Extract the (X, Y) coordinate from the center of the cell holding the provided text.  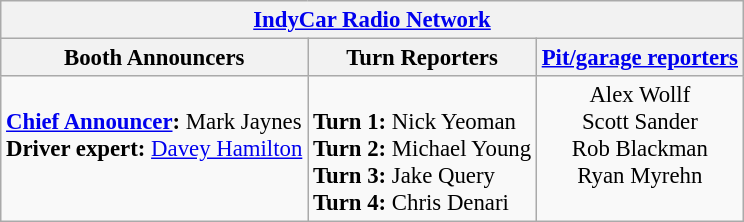
Alex WollfScott SanderRob BlackmanRyan Myrehn (640, 149)
Booth Announcers (154, 58)
Pit/garage reporters (640, 58)
Turn Reporters (422, 58)
Chief Announcer: Mark Jaynes Driver expert: Davey Hamilton (154, 149)
Turn 1: Nick Yeoman Turn 2: Michael Young Turn 3: Jake Query Turn 4: Chris Denari (422, 149)
IndyCar Radio Network (372, 20)
